Identify which cell holds the provided text, then report its [X, Y] central coordinate. 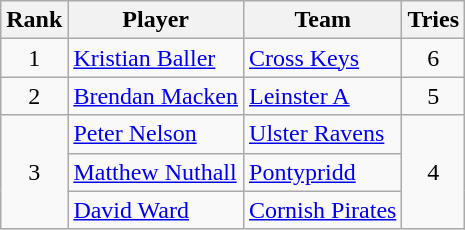
3 [34, 172]
Brendan Macken [156, 96]
Leinster A [323, 96]
Peter Nelson [156, 134]
1 [34, 58]
4 [434, 172]
David Ward [156, 210]
Team [323, 20]
Pontypridd [323, 172]
Cornish Pirates [323, 210]
2 [34, 96]
6 [434, 58]
Cross Keys [323, 58]
Player [156, 20]
Tries [434, 20]
Matthew Nuthall [156, 172]
5 [434, 96]
Kristian Baller [156, 58]
Rank [34, 20]
Ulster Ravens [323, 134]
